Pinpoint the cell where the given text exists, returning its (X, Y) midpoint coordinate. 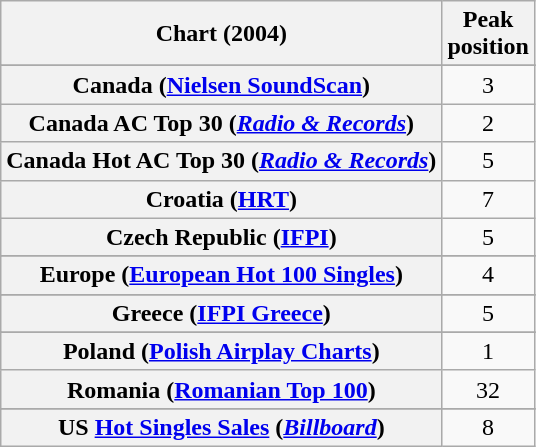
32 (488, 389)
Czech Republic (IFPI) (222, 237)
Chart (2004) (222, 34)
Romania (Romanian Top 100) (222, 389)
4 (488, 275)
Greece (IFPI Greece) (222, 313)
Peakposition (488, 34)
Canada Hot AC Top 30 (Radio & Records) (222, 161)
Canada (Nielsen SoundScan) (222, 85)
Poland (Polish Airplay Charts) (222, 351)
Croatia (HRT) (222, 199)
1 (488, 351)
Europe (European Hot 100 Singles) (222, 275)
3 (488, 85)
7 (488, 199)
Canada AC Top 30 (Radio & Records) (222, 123)
2 (488, 123)
US Hot Singles Sales (Billboard) (222, 427)
8 (488, 427)
